Pinpoint the cell where the given text exists, returning its [X, Y] midpoint coordinate. 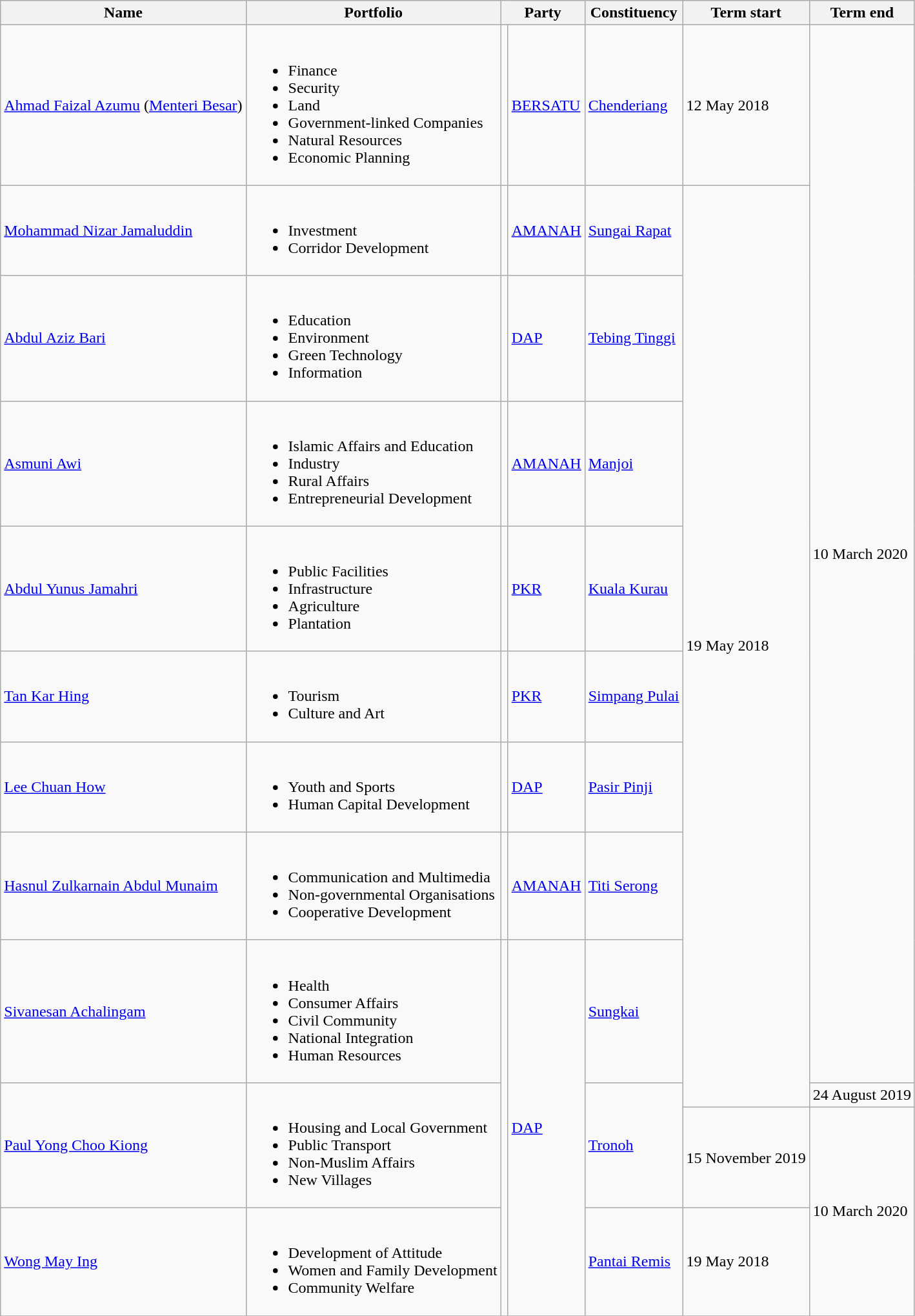
Constituency [634, 13]
Development of AttitudeWomen and Family DevelopmentCommunity Welfare [373, 1261]
EducationEnvironmentGreen TechnologyInformation [373, 338]
24 August 2019 [862, 1095]
Public FacilitiesInfrastructureAgriculturePlantation [373, 589]
Portfolio [373, 13]
Housing and Local GovernmentPublic TransportNon-Muslim AffairsNew Villages [373, 1145]
Lee Chuan How [123, 787]
Pantai Remis [634, 1261]
BERSATU [546, 105]
15 November 2019 [746, 1157]
Ahmad Faizal Azumu (Menteri Besar) [123, 105]
Simpang Pulai [634, 696]
Party [543, 13]
Tebing Tinggi [634, 338]
Titi Serong [634, 886]
Kuala Kurau [634, 589]
Islamic Affairs and EducationIndustryRural AffairsEntrepreneurial Development [373, 463]
Hasnul Zulkarnain Abdul Munaim [123, 886]
Term start [746, 13]
Tronoh [634, 1145]
Manjoi [634, 463]
12 May 2018 [746, 105]
FinanceSecurityLandGovernment-linked CompaniesNatural ResourcesEconomic Planning [373, 105]
Term end [862, 13]
Asmuni Awi [123, 463]
Youth and SportsHuman Capital Development [373, 787]
Sungai Rapat [634, 230]
Wong May Ing [123, 1261]
Abdul Aziz Bari [123, 338]
HealthConsumer AffairsCivil CommunityNational IntegrationHuman Resources [373, 1011]
Abdul Yunus Jamahri [123, 589]
Chenderiang [634, 105]
Pasir Pinji [634, 787]
Mohammad Nizar Jamaluddin [123, 230]
Paul Yong Choo Kiong [123, 1145]
InvestmentCorridor Development [373, 230]
TourismCulture and Art [373, 696]
Name [123, 13]
Sungkai [634, 1011]
Tan Kar Hing [123, 696]
Communication and MultimediaNon-governmental OrganisationsCooperative Development [373, 886]
Sivanesan Achalingam [123, 1011]
